Output the [X, Y] coordinate of the center of the cell containing the given text.  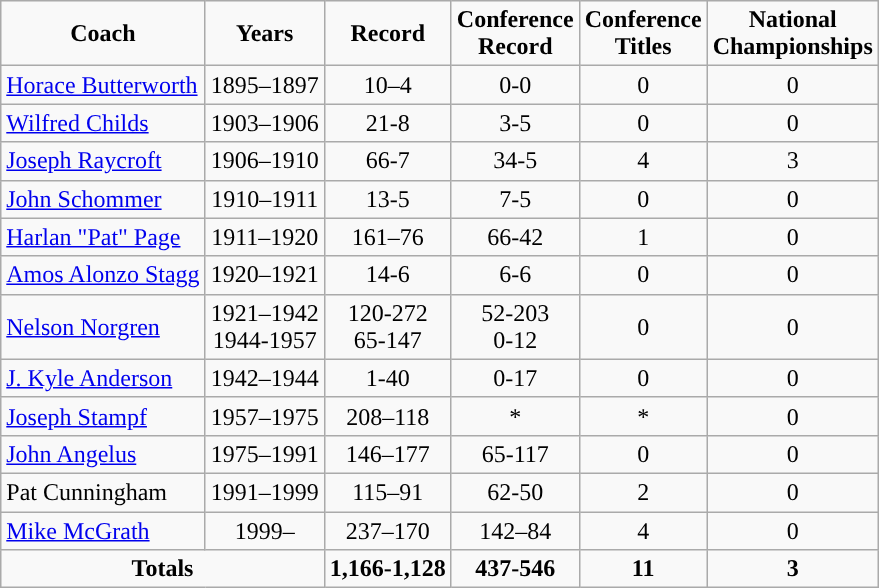
1895–1897 [264, 85]
Joseph Stampf [103, 416]
34-5 [515, 161]
0-0 [515, 85]
146–177 [388, 454]
1975–1991 [264, 454]
13-5 [388, 199]
1,166-1,128 [388, 569]
1999– [264, 531]
2 [643, 492]
66-7 [388, 161]
14-6 [388, 275]
208–118 [388, 416]
7-5 [515, 199]
1903–1906 [264, 123]
1-40 [388, 378]
John Schommer [103, 199]
21-8 [388, 123]
0-17 [515, 378]
Coach [103, 34]
1 [643, 237]
1957–1975 [264, 416]
Wilfred Childs [103, 123]
ConferenceRecord [515, 34]
161–76 [388, 237]
J. Kyle Anderson [103, 378]
437-546 [515, 569]
120-27265-147 [388, 326]
11 [643, 569]
6-6 [515, 275]
Record [388, 34]
Harlan "Pat" Page [103, 237]
1921–19421944-1957 [264, 326]
237–170 [388, 531]
1920–1921 [264, 275]
66-42 [515, 237]
NationalChampionships [792, 34]
142–84 [515, 531]
3-5 [515, 123]
10–4 [388, 85]
1906–1910 [264, 161]
52-2030-12 [515, 326]
Years [264, 34]
1910–1911 [264, 199]
John Angelus [103, 454]
Nelson Norgren [103, 326]
Joseph Raycroft [103, 161]
ConferenceTitles [643, 34]
Pat Cunningham [103, 492]
1991–1999 [264, 492]
Horace Butterworth [103, 85]
62-50 [515, 492]
Amos Alonzo Stagg [103, 275]
1942–1944 [264, 378]
115–91 [388, 492]
Mike McGrath [103, 531]
65-117 [515, 454]
Totals [162, 569]
1911–1920 [264, 237]
